Return (x, y) of the center of cell containing provided text 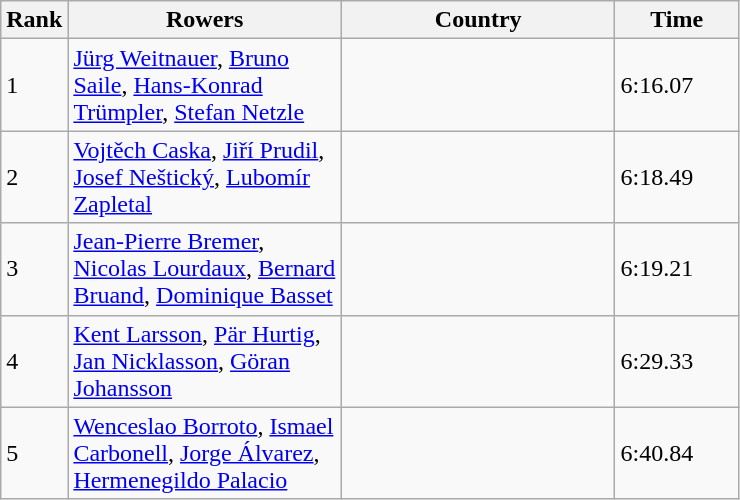
Rowers (205, 20)
6:40.84 (677, 453)
6:19.21 (677, 269)
6:16.07 (677, 85)
Vojtěch Caska, Jiří Prudil, Josef Neštický, Lubomír Zapletal (205, 177)
Country (478, 20)
5 (34, 453)
6:29.33 (677, 361)
Jean-Pierre Bremer, Nicolas Lourdaux, Bernard Bruand, Dominique Basset (205, 269)
4 (34, 361)
2 (34, 177)
6:18.49 (677, 177)
Kent Larsson, Pär Hurtig, Jan Nicklasson, Göran Johansson (205, 361)
Rank (34, 20)
Wenceslao Borroto, Ismael Carbonell, Jorge Álvarez, Hermenegildo Palacio (205, 453)
Time (677, 20)
1 (34, 85)
3 (34, 269)
Jürg Weitnauer, Bruno Saile, Hans-Konrad Trümpler, Stefan Netzle (205, 85)
